Extract the (X, Y) coordinate from the center of the cell holding the provided text.  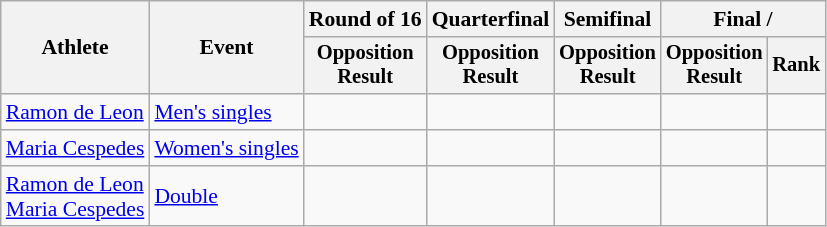
Athlete (76, 48)
Quarterfinal (491, 19)
Final / (743, 19)
Women's singles (226, 148)
Double (226, 196)
Round of 16 (366, 19)
Men's singles (226, 112)
Ramon de LeonMaria Cespedes (76, 196)
Event (226, 48)
Semifinal (608, 19)
Ramon de Leon (76, 112)
Maria Cespedes (76, 148)
Rank (796, 66)
